Output the (x, y) coordinate of the center of the cell containing the given text.  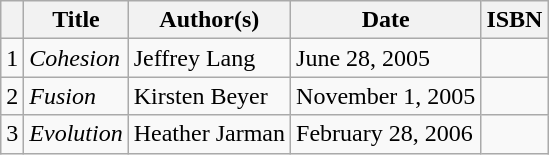
Date (386, 20)
November 1, 2005 (386, 96)
Evolution (76, 134)
1 (12, 58)
June 28, 2005 (386, 58)
Author(s) (209, 20)
Fusion (76, 96)
Title (76, 20)
3 (12, 134)
February 28, 2006 (386, 134)
2 (12, 96)
Jeffrey Lang (209, 58)
Cohesion (76, 58)
ISBN (514, 20)
Kirsten Beyer (209, 96)
Heather Jarman (209, 134)
